Identify which cell holds the provided text, then report its (x, y) central coordinate. 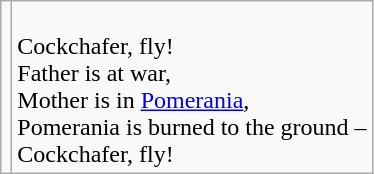
Cockchafer, fly! Father is at war, Mother is in Pomerania, Pomerania is burned to the ground – Cockchafer, fly! (192, 88)
